For the text-containing cell, return its midpoint in [X, Y] coordinate format. 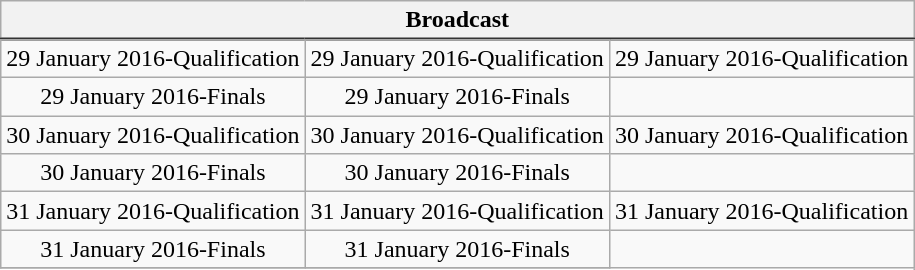
Broadcast [458, 20]
